Detect which cell encompasses the target text, then output its (x, y) center coordinate. 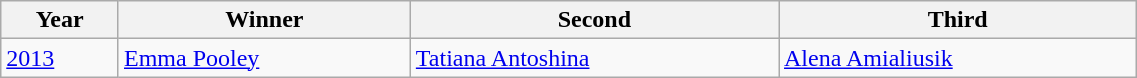
Year (60, 20)
Third (957, 20)
Winner (264, 20)
Tatiana Antoshina (594, 58)
Emma Pooley (264, 58)
Second (594, 20)
Alena Amialiusik (957, 58)
2013 (60, 58)
